Search for the cell housing the specified text and yield its [X, Y] center coordinate. 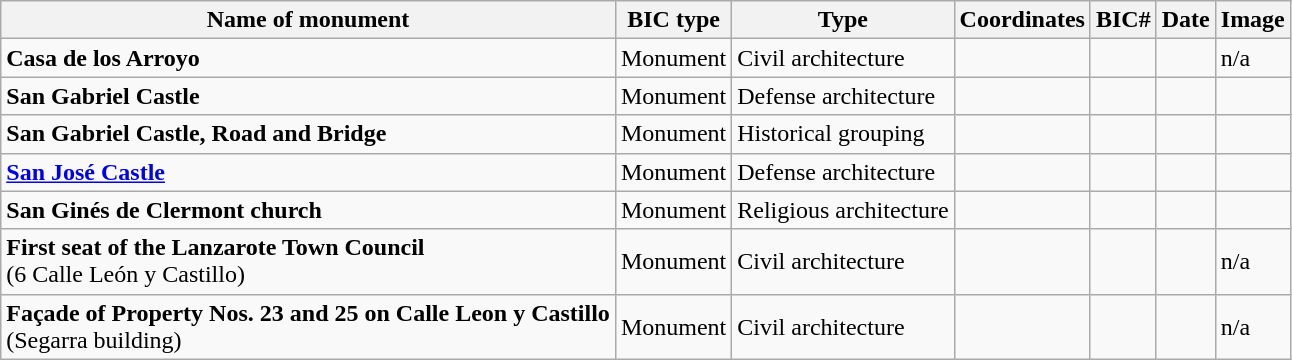
BIC type [673, 20]
Religious architecture [843, 210]
Coordinates [1022, 20]
San Gabriel Castle, Road and Bridge [308, 134]
Historical grouping [843, 134]
San Ginés de Clermont church [308, 210]
Date [1186, 20]
BIC# [1123, 20]
San José Castle [308, 172]
Name of monument [308, 20]
Casa de los Arroyo [308, 58]
San Gabriel Castle [308, 96]
Façade of Property Nos. 23 and 25 on Calle Leon y Castillo(Segarra building) [308, 326]
First seat of the Lanzarote Town Council(6 Calle León y Castillo) [308, 262]
Image [1252, 20]
Type [843, 20]
